Return the [x, y] coordinate for the center point of the cell that contains the specified text.  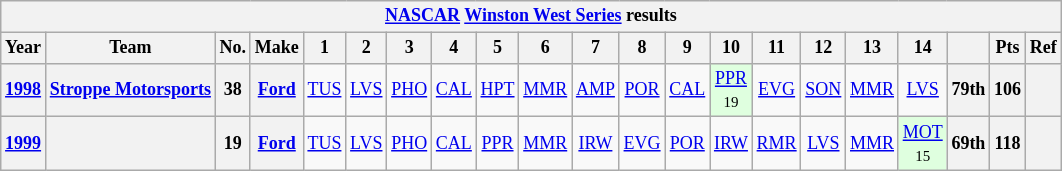
13 [872, 48]
79th [968, 90]
14 [922, 48]
12 [824, 48]
1 [324, 48]
Stroppe Motorsports [130, 90]
No. [232, 48]
5 [498, 48]
19 [232, 144]
Make [276, 48]
SON [824, 90]
106 [1008, 90]
Team [130, 48]
NASCAR Winston West Series results [531, 16]
118 [1008, 144]
10 [732, 48]
Ref [1043, 48]
7 [596, 48]
MOT15 [922, 144]
4 [454, 48]
PPR [498, 144]
Year [24, 48]
8 [642, 48]
1999 [24, 144]
Pts [1008, 48]
3 [410, 48]
RMR [776, 144]
38 [232, 90]
11 [776, 48]
2 [366, 48]
69th [968, 144]
AMP [596, 90]
6 [546, 48]
HPT [498, 90]
PPR19 [732, 90]
9 [688, 48]
1998 [24, 90]
